For the text-containing cell, return its midpoint in (x, y) coordinate format. 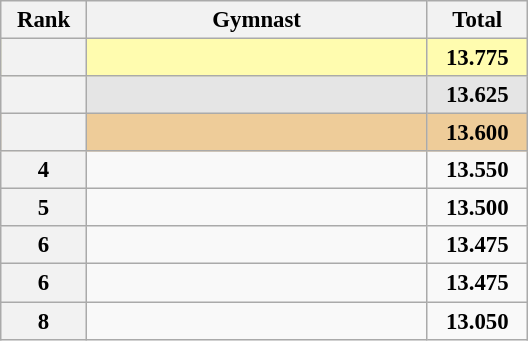
13.600 (478, 133)
8 (44, 321)
13.625 (478, 95)
13.500 (478, 208)
13.775 (478, 58)
Gymnast (256, 20)
Rank (44, 20)
13.050 (478, 321)
Total (478, 20)
5 (44, 208)
4 (44, 170)
13.550 (478, 170)
